Pinpoint the cell where the given text exists, returning its [X, Y] midpoint coordinate. 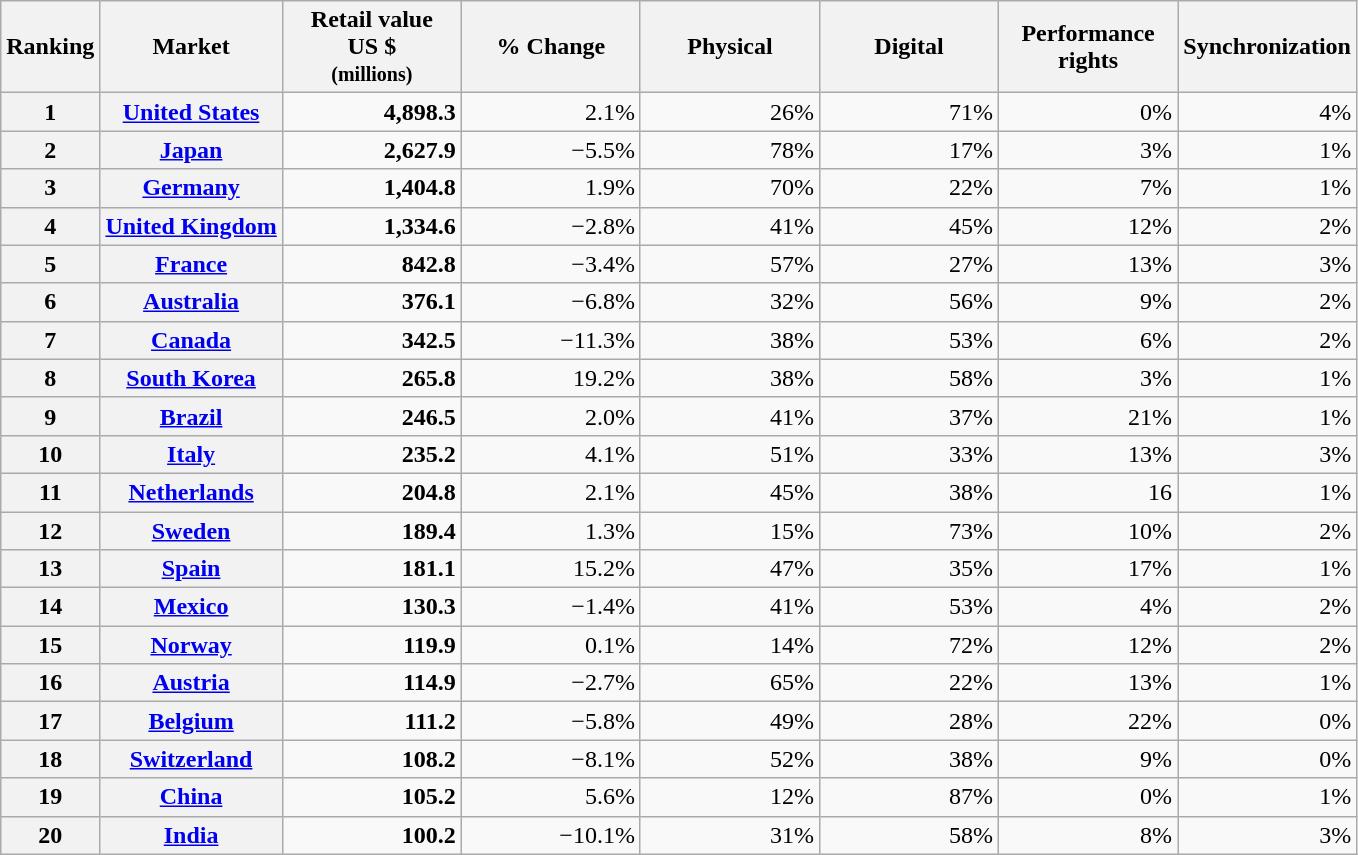
−11.3% [550, 340]
France [191, 264]
70% [730, 188]
Performance rights [1088, 47]
100.2 [372, 835]
6% [1088, 340]
35% [908, 569]
87% [908, 797]
United States [191, 112]
15 [50, 645]
Synchronization [1268, 47]
114.9 [372, 683]
South Korea [191, 378]
Brazil [191, 416]
−1.4% [550, 607]
105.2 [372, 797]
37% [908, 416]
Market [191, 47]
−6.8% [550, 302]
7 [50, 340]
3 [50, 188]
4,898.3 [372, 112]
20 [50, 835]
Switzerland [191, 759]
376.1 [372, 302]
47% [730, 569]
8 [50, 378]
71% [908, 112]
235.2 [372, 454]
26% [730, 112]
Mexico [191, 607]
Belgium [191, 721]
4 [50, 226]
842.8 [372, 264]
−2.8% [550, 226]
21% [1088, 416]
49% [730, 721]
Italy [191, 454]
−10.1% [550, 835]
204.8 [372, 492]
52% [730, 759]
−5.5% [550, 150]
2 [50, 150]
9 [50, 416]
246.5 [372, 416]
8% [1088, 835]
2,627.9 [372, 150]
78% [730, 150]
28% [908, 721]
181.1 [372, 569]
Sweden [191, 531]
Netherlands [191, 492]
65% [730, 683]
2.0% [550, 416]
4.1% [550, 454]
14 [50, 607]
India [191, 835]
31% [730, 835]
15% [730, 531]
10% [1088, 531]
−3.4% [550, 264]
Australia [191, 302]
10 [50, 454]
18 [50, 759]
189.4 [372, 531]
5 [50, 264]
1.3% [550, 531]
56% [908, 302]
19 [50, 797]
14% [730, 645]
Digital [908, 47]
13 [50, 569]
Ranking [50, 47]
Physical [730, 47]
Japan [191, 150]
−8.1% [550, 759]
Norway [191, 645]
119.9 [372, 645]
0.1% [550, 645]
12 [50, 531]
% Change [550, 47]
Canada [191, 340]
−2.7% [550, 683]
−5.8% [550, 721]
342.5 [372, 340]
1,404.8 [372, 188]
China [191, 797]
72% [908, 645]
33% [908, 454]
17 [50, 721]
7% [1088, 188]
United Kingdom [191, 226]
51% [730, 454]
Spain [191, 569]
19.2% [550, 378]
32% [730, 302]
1.9% [550, 188]
5.6% [550, 797]
27% [908, 264]
73% [908, 531]
Germany [191, 188]
130.3 [372, 607]
57% [730, 264]
111.2 [372, 721]
11 [50, 492]
265.8 [372, 378]
Retail value US $ (millions) [372, 47]
15.2% [550, 569]
1 [50, 112]
6 [50, 302]
108.2 [372, 759]
1,334.6 [372, 226]
Austria [191, 683]
